Return (X, Y) of the center of cell containing provided text 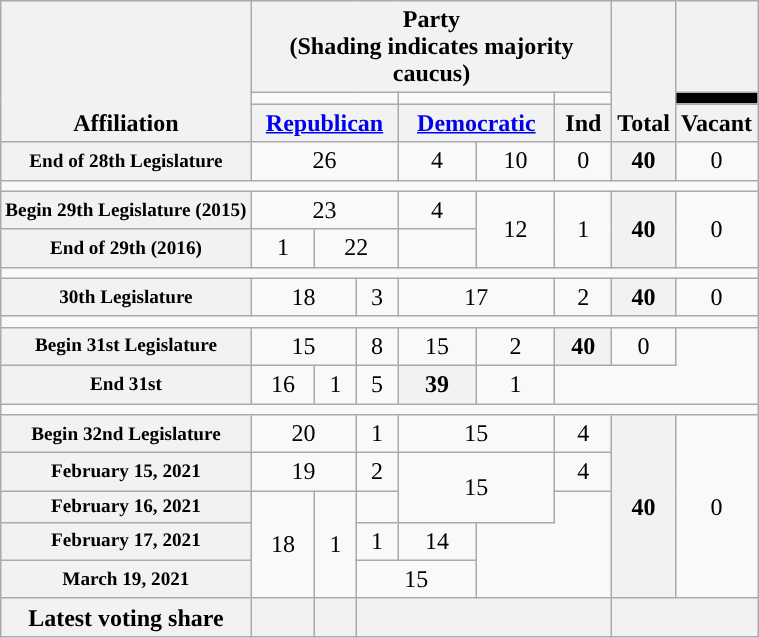
20 (304, 434)
39 (437, 384)
Republican (324, 123)
3 (377, 297)
Vacant (716, 123)
February 15, 2021 (126, 472)
Begin 31st Legislature (126, 346)
23 (324, 210)
March 19, 2021 (126, 579)
22 (356, 248)
10 (515, 161)
End 31st (126, 384)
February 17, 2021 (126, 541)
Democratic (476, 123)
19 (304, 472)
Latest voting share (126, 617)
Total (644, 72)
February 16, 2021 (126, 507)
Party (Shading indicates majority caucus) (432, 47)
Ind (584, 123)
End of 29th (2016) (126, 248)
End of 28th Legislature (126, 161)
12 (515, 229)
17 (476, 297)
Affiliation (126, 72)
16 (283, 384)
26 (324, 161)
Begin 32nd Legislature (126, 434)
30th Legislature (126, 297)
Begin 29th Legislature (2015) (126, 210)
14 (437, 541)
8 (377, 346)
5 (377, 384)
